Search for the cell housing the specified text and yield its (x, y) center coordinate. 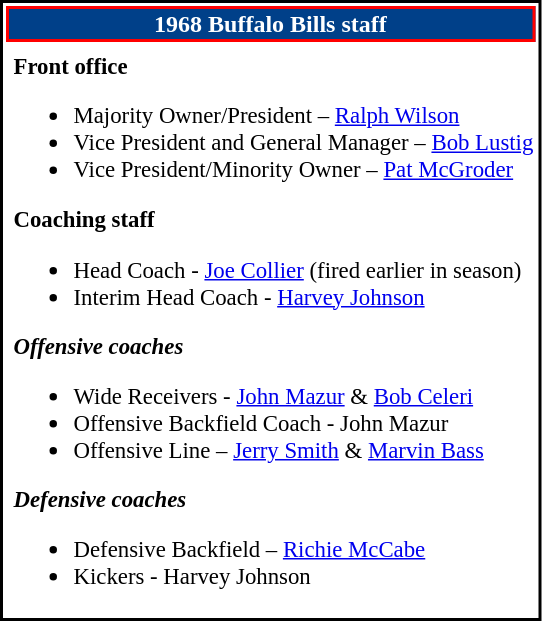
1968 Buffalo Bills staff (270, 24)
